Detect which cell encompasses the target text, then output its [x, y] center coordinate. 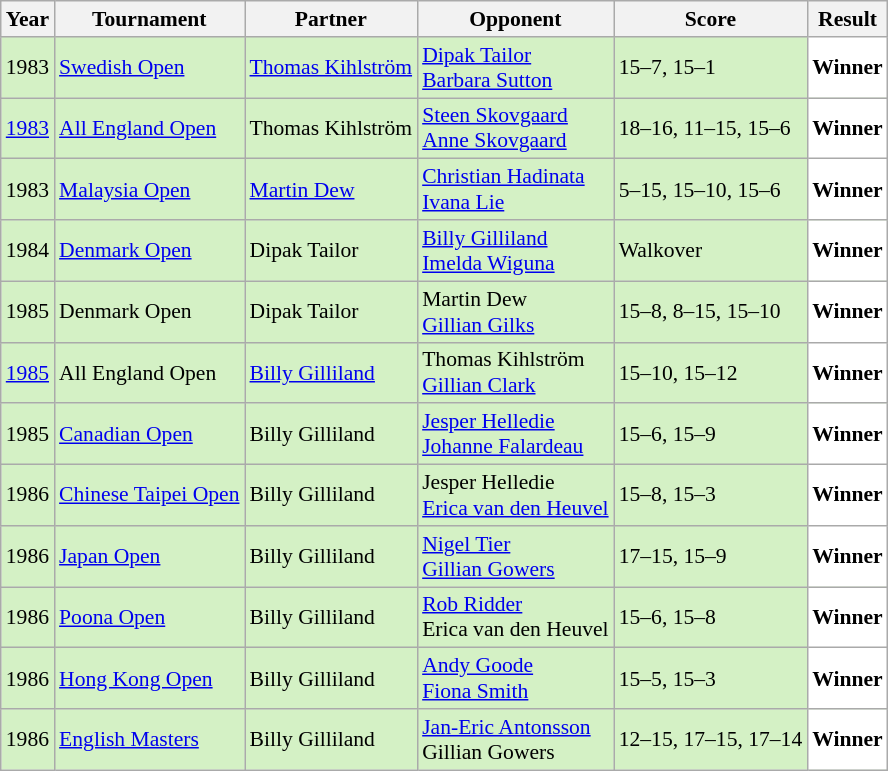
Chinese Taipei Open [149, 496]
Thomas Kihlström Gillian Clark [516, 372]
Martin Dew Gillian Gilks [516, 312]
Christian Hadinata Ivana Lie [516, 190]
Billy Gilliland Imelda Wiguna [516, 250]
Poona Open [149, 618]
Year [28, 19]
15–8, 15–3 [711, 496]
Jan-Eric Antonsson Gillian Gowers [516, 740]
15–10, 15–12 [711, 372]
Score [711, 19]
Swedish Open [149, 68]
18–16, 11–15, 15–6 [711, 128]
Opponent [516, 19]
Result [848, 19]
15–7, 15–1 [711, 68]
Steen Skovgaard Anne Skovgaard [516, 128]
17–15, 15–9 [711, 556]
15–8, 8–15, 15–10 [711, 312]
English Masters [149, 740]
Martin Dew [330, 190]
15–6, 15–8 [711, 618]
Walkover [711, 250]
12–15, 17–15, 17–14 [711, 740]
15–6, 15–9 [711, 434]
1984 [28, 250]
Nigel Tier Gillian Gowers [516, 556]
Canadian Open [149, 434]
15–5, 15–3 [711, 678]
Tournament [149, 19]
Partner [330, 19]
5–15, 15–10, 15–6 [711, 190]
Dipak Tailor Barbara Sutton [516, 68]
Rob Ridder Erica van den Heuvel [516, 618]
Andy Goode Fiona Smith [516, 678]
Hong Kong Open [149, 678]
Japan Open [149, 556]
Jesper Helledie Erica van den Heuvel [516, 496]
Malaysia Open [149, 190]
Jesper Helledie Johanne Falardeau [516, 434]
